Provide the (X, Y) coordinate of the cell's center where the given text is located.  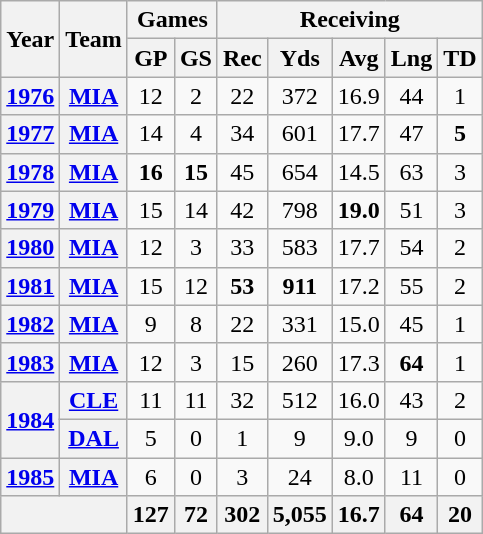
4 (196, 134)
331 (300, 324)
1982 (30, 324)
51 (411, 210)
GS (196, 58)
1978 (30, 172)
1981 (30, 286)
1984 (30, 419)
Team (94, 39)
16.7 (358, 515)
260 (300, 362)
1983 (30, 362)
Receiving (350, 20)
911 (300, 286)
42 (242, 210)
16 (150, 172)
14.5 (358, 172)
GP (150, 58)
1985 (30, 477)
44 (411, 96)
8 (196, 324)
9.0 (358, 438)
6 (150, 477)
Year (30, 39)
1979 (30, 210)
20 (460, 515)
TD (460, 58)
63 (411, 172)
1980 (30, 248)
302 (242, 515)
24 (300, 477)
17.3 (358, 362)
5,055 (300, 515)
32 (242, 400)
43 (411, 400)
15.0 (358, 324)
654 (300, 172)
Rec (242, 58)
16.9 (358, 96)
47 (411, 134)
601 (300, 134)
72 (196, 515)
19.0 (358, 210)
33 (242, 248)
8.0 (358, 477)
1977 (30, 134)
Yds (300, 58)
512 (300, 400)
34 (242, 134)
16.0 (358, 400)
CLE (94, 400)
Avg (358, 58)
1976 (30, 96)
DAL (94, 438)
Games (172, 20)
798 (300, 210)
55 (411, 286)
583 (300, 248)
17.2 (358, 286)
127 (150, 515)
372 (300, 96)
53 (242, 286)
54 (411, 248)
Lng (411, 58)
